Return the [X, Y] coordinate for the center point of the cell that contains the specified text.  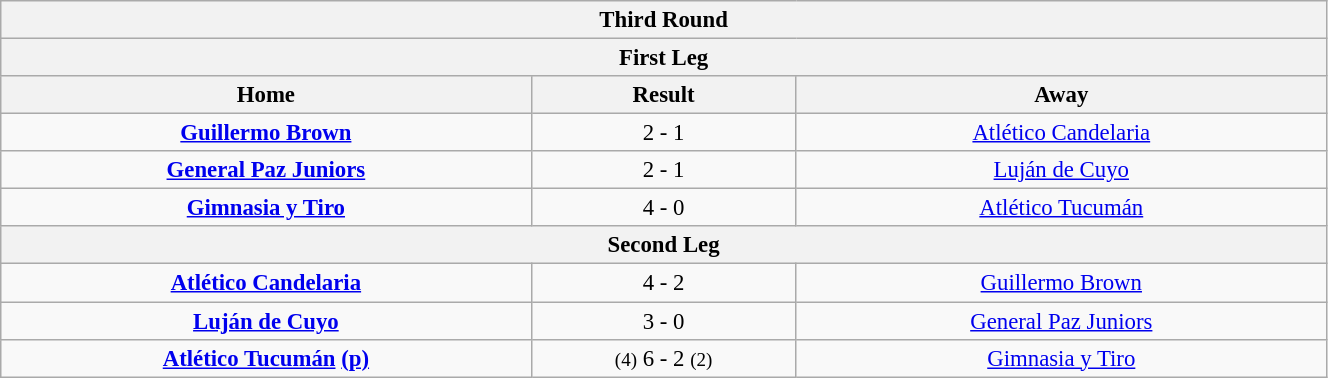
4 - 2 [664, 283]
(4) 6 - 2 (2) [664, 358]
Second Leg [664, 245]
4 - 0 [664, 208]
Third Round [664, 20]
Result [664, 95]
3 - 0 [664, 321]
Atlético Tucumán [1061, 208]
Home [266, 95]
First Leg [664, 58]
Atlético Tucumán (p) [266, 358]
Away [1061, 95]
